Output the (X, Y) coordinate of the center of the cell containing the given text.  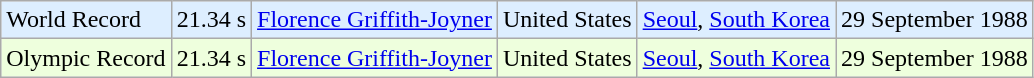
Olympic Record (86, 58)
World Record (86, 20)
